Output the (X, Y) coordinate of the center of the cell containing the given text.  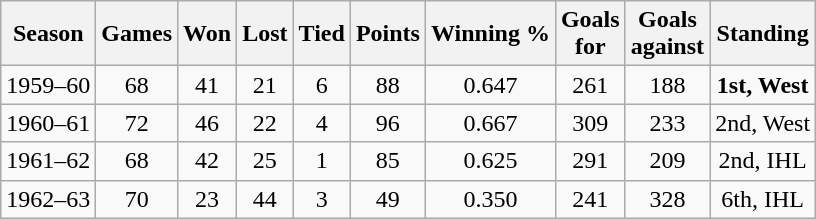
2nd, West (763, 123)
44 (265, 199)
1962–63 (48, 199)
25 (265, 161)
96 (388, 123)
3 (322, 199)
Won (208, 34)
1960–61 (48, 123)
4 (322, 123)
21 (265, 85)
42 (208, 161)
1 (322, 161)
1st, West (763, 85)
88 (388, 85)
1959–60 (48, 85)
Tied (322, 34)
0.350 (490, 199)
Goalsagainst (667, 34)
70 (137, 199)
Goalsfor (590, 34)
328 (667, 199)
Standing (763, 34)
188 (667, 85)
23 (208, 199)
Games (137, 34)
Winning % (490, 34)
291 (590, 161)
0.625 (490, 161)
241 (590, 199)
49 (388, 199)
2nd, IHL (763, 161)
233 (667, 123)
6 (322, 85)
0.647 (490, 85)
72 (137, 123)
Season (48, 34)
1961–62 (48, 161)
6th, IHL (763, 199)
261 (590, 85)
41 (208, 85)
309 (590, 123)
22 (265, 123)
85 (388, 161)
209 (667, 161)
46 (208, 123)
Lost (265, 34)
0.667 (490, 123)
Points (388, 34)
